Pinpoint the cell where the given text exists, returning its (x, y) midpoint coordinate. 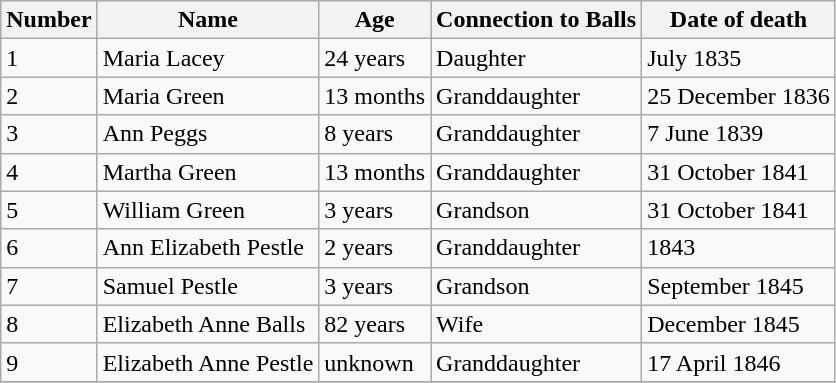
Elizabeth Anne Balls (208, 324)
Ann Elizabeth Pestle (208, 248)
3 (49, 134)
September 1845 (739, 286)
5 (49, 210)
2 (49, 96)
8 years (375, 134)
Martha Green (208, 172)
Connection to Balls (536, 20)
December 1845 (739, 324)
24 years (375, 58)
Ann Peggs (208, 134)
William Green (208, 210)
July 1835 (739, 58)
1843 (739, 248)
4 (49, 172)
Date of death (739, 20)
2 years (375, 248)
82 years (375, 324)
unknown (375, 362)
Wife (536, 324)
25 December 1836 (739, 96)
Maria Lacey (208, 58)
Elizabeth Anne Pestle (208, 362)
8 (49, 324)
1 (49, 58)
9 (49, 362)
Maria Green (208, 96)
Daughter (536, 58)
6 (49, 248)
Name (208, 20)
17 April 1846 (739, 362)
7 June 1839 (739, 134)
Number (49, 20)
7 (49, 286)
Age (375, 20)
Samuel Pestle (208, 286)
